Capture the cell that displays the provided text and extract its (x, y) central coordinate. 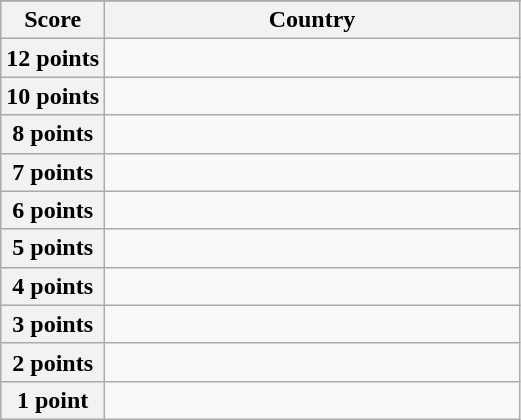
Score (53, 20)
12 points (53, 58)
Country (312, 20)
8 points (53, 134)
1 point (53, 400)
10 points (53, 96)
7 points (53, 172)
2 points (53, 362)
4 points (53, 286)
5 points (53, 248)
3 points (53, 324)
6 points (53, 210)
